Find where the given text appears and provide that cell's center as [X, Y] coordinate. 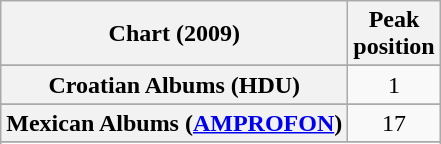
Chart (2009) [174, 34]
1 [394, 85]
Peakposition [394, 34]
17 [394, 123]
Mexican Albums (AMPROFON) [174, 123]
Croatian Albums (HDU) [174, 85]
